Return (x, y) of the center of cell containing provided text 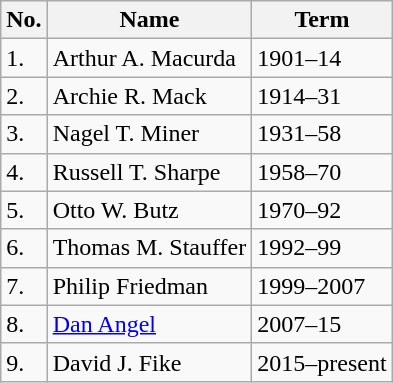
2007–15 (322, 324)
9. (24, 362)
8. (24, 324)
Arthur A. Macurda (150, 58)
Thomas M. Stauffer (150, 248)
3. (24, 134)
Philip Friedman (150, 286)
David J. Fike (150, 362)
Otto W. Butz (150, 210)
1992–99 (322, 248)
1901–14 (322, 58)
Archie R. Mack (150, 96)
1999–2007 (322, 286)
1. (24, 58)
2015–present (322, 362)
Nagel T. Miner (150, 134)
1931–58 (322, 134)
1914–31 (322, 96)
Russell T. Sharpe (150, 172)
2. (24, 96)
1970–92 (322, 210)
4. (24, 172)
6. (24, 248)
Name (150, 20)
No. (24, 20)
Dan Angel (150, 324)
5. (24, 210)
7. (24, 286)
1958–70 (322, 172)
Term (322, 20)
